Return [X, Y] of the center of cell containing provided text 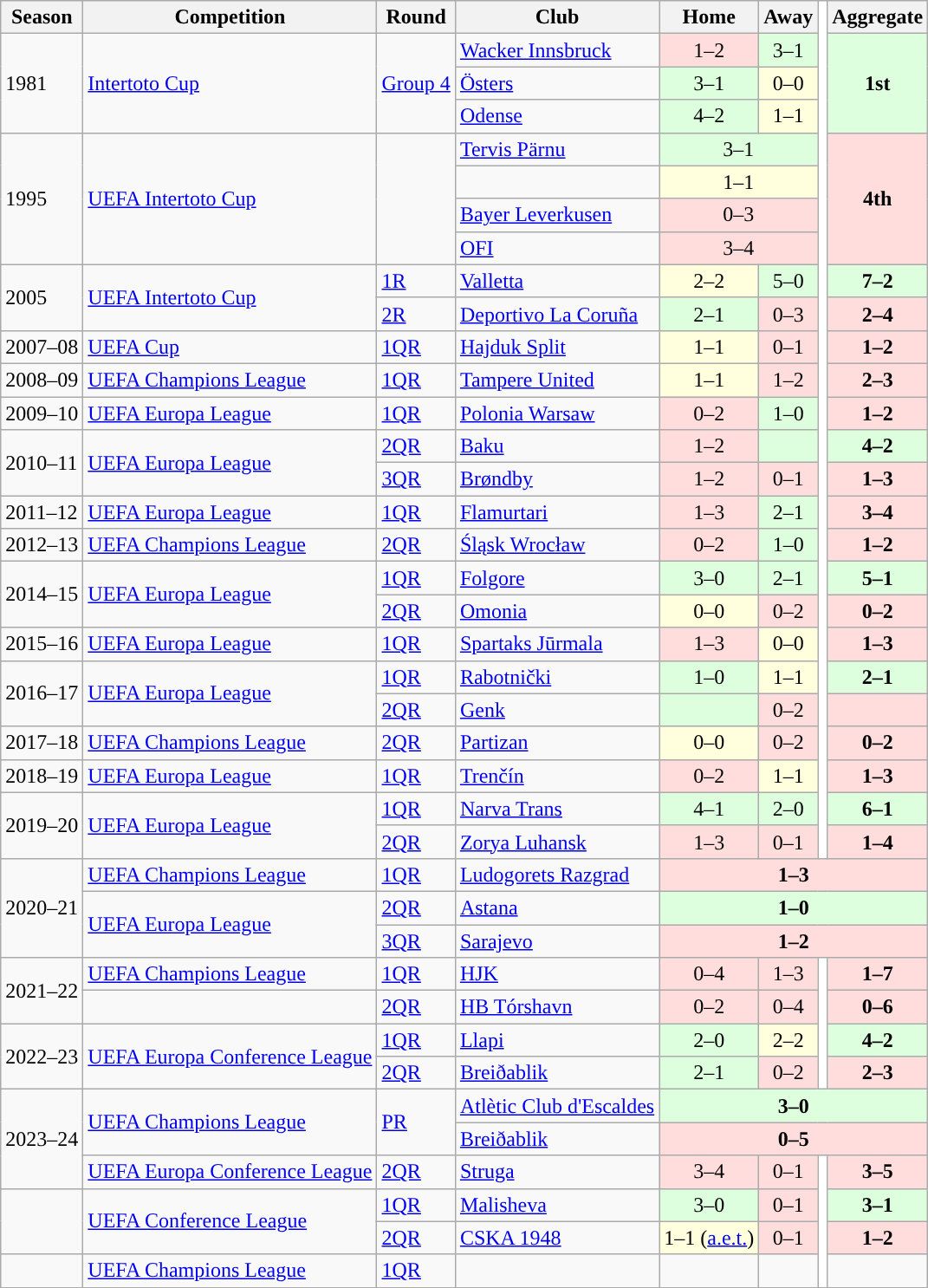
Tervis Pärnu [556, 149]
HJK [556, 974]
Sarajevo [556, 940]
Östers [556, 83]
Group 4 [416, 83]
Rabotnički [556, 677]
Folgore [556, 578]
1995 [42, 198]
1–7 [878, 974]
1st [878, 83]
Competition [230, 17]
2R [416, 314]
0–5 [794, 1139]
2005 [42, 297]
2011–12 [42, 512]
5–0 [788, 281]
2–4 [878, 314]
CSKA 1948 [556, 1238]
2017–18 [42, 743]
6–1 [878, 809]
1R [416, 281]
Śląsk Wrocław [556, 545]
Baku [556, 446]
Brøndby [556, 479]
Round [416, 17]
2020–21 [42, 907]
Genk [556, 710]
Hajduk Split [556, 347]
Partizan [556, 743]
Llapi [556, 1040]
Narva Trans [556, 809]
Malisheva [556, 1205]
2007–08 [42, 347]
Intertoto Cup [230, 83]
Flamurtari [556, 512]
2014–15 [42, 595]
2022–23 [42, 1057]
Odense [556, 116]
Valletta [556, 281]
Aggregate [878, 17]
2018–19 [42, 776]
1981 [42, 83]
7–2 [878, 281]
2019–20 [42, 825]
2009–10 [42, 413]
1–1 (a.e.t.) [709, 1238]
5–1 [878, 578]
Bayer Leverkusen [556, 215]
0–6 [878, 1007]
Wacker Innsbruck [556, 50]
2010–11 [42, 463]
Struga [556, 1172]
2015–16 [42, 644]
2016–17 [42, 693]
UEFA Cup [230, 347]
Polonia Warsaw [556, 413]
Ludogorets Razgrad [556, 875]
2012–13 [42, 545]
2021–22 [42, 991]
Trenčín [556, 776]
3–5 [878, 1172]
Spartaks Jūrmala [556, 644]
Away [788, 17]
PR [416, 1122]
2023–24 [42, 1139]
2008–09 [42, 380]
Zorya Luhansk [556, 842]
UEFA Conference League [230, 1221]
1–4 [878, 842]
OFI [556, 248]
Home [709, 17]
HB Tórshavn [556, 1007]
Atlètic Club d'Escaldes [556, 1106]
Club [556, 17]
Tampere United [556, 380]
4th [878, 198]
Astana [556, 907]
Omonia [556, 611]
Deportivo La Coruña [556, 314]
Season [42, 17]
4–1 [709, 809]
